From the cell containing the given text, extract its center point as [X, Y] coordinate. 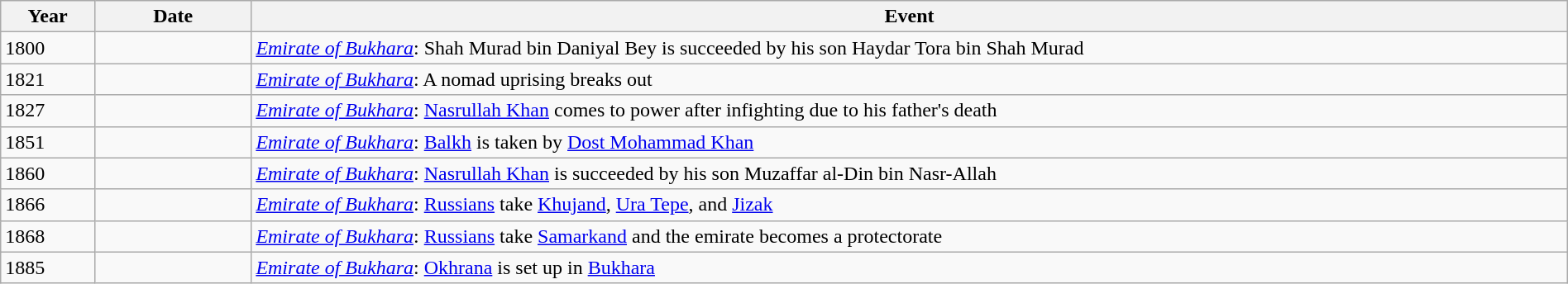
Emirate of Bukhara: Nasrullah Khan is succeeded by his son Muzaffar al-Din bin Nasr-Allah [910, 173]
Emirate of Bukhara: Balkh is taken by Dost Mohammad Khan [910, 142]
Emirate of Bukhara: Shah Murad bin Daniyal Bey is succeeded by his son Haydar Tora bin Shah Murad [910, 48]
Emirate of Bukhara: Nasrullah Khan comes to power after infighting due to his father's death [910, 111]
1860 [48, 173]
Event [910, 17]
Emirate of Bukhara: Russians take Samarkand and the emirate becomes a protectorate [910, 236]
Emirate of Bukhara: A nomad uprising breaks out [910, 79]
1885 [48, 267]
Emirate of Bukhara: Russians take Khujand, Ura Tepe, and Jizak [910, 205]
1821 [48, 79]
1868 [48, 236]
1866 [48, 205]
Date [172, 17]
Emirate of Bukhara: Okhrana is set up in Bukhara [910, 267]
1851 [48, 142]
1827 [48, 111]
1800 [48, 48]
Year [48, 17]
